Output the (x, y) coordinate of the center of the cell containing the given text.  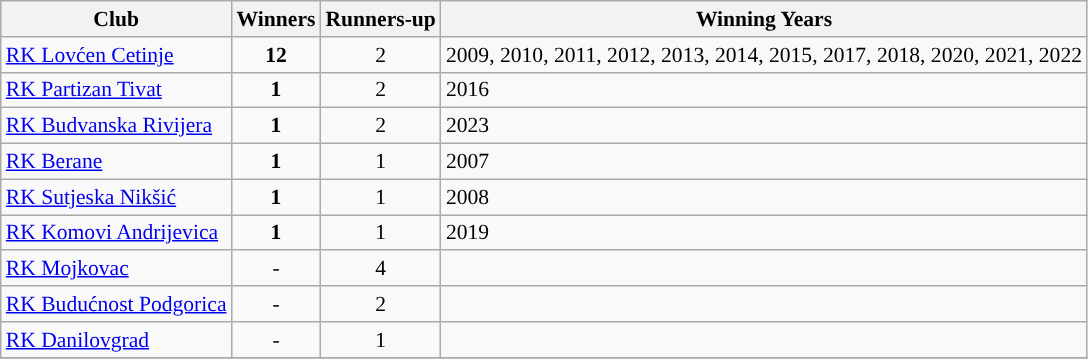
RK Danilovgrad (116, 340)
12 (276, 55)
Runners-up (380, 19)
2019 (764, 233)
RK Budvanska Rivijera (116, 126)
RK Budućnost Podgorica (116, 304)
2023 (764, 126)
2007 (764, 162)
RK Mojkovac (116, 269)
2008 (764, 197)
RK Sutjeska Nikšić (116, 197)
Winning Years (764, 19)
RK Partizan Tivat (116, 90)
Winners (276, 19)
RK Berane (116, 162)
Club (116, 19)
RK Komovi Andrijevica (116, 233)
RK Lovćen Cetinje (116, 55)
2009, 2010, 2011, 2012, 2013, 2014, 2015, 2017, 2018, 2020, 2021, 2022 (764, 55)
4 (380, 269)
2016 (764, 90)
